Search for the cell housing the specified text and yield its (X, Y) center coordinate. 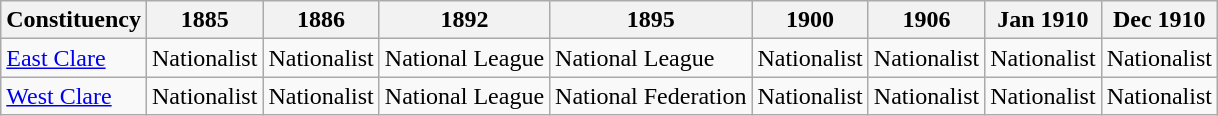
Dec 1910 (1159, 20)
Constituency (74, 20)
East Clare (74, 58)
National Federation (651, 96)
Jan 1910 (1043, 20)
1900 (810, 20)
1885 (204, 20)
West Clare (74, 96)
1892 (464, 20)
1906 (926, 20)
1895 (651, 20)
1886 (321, 20)
